Locate the cell with the specified text and output its [X, Y] center coordinate. 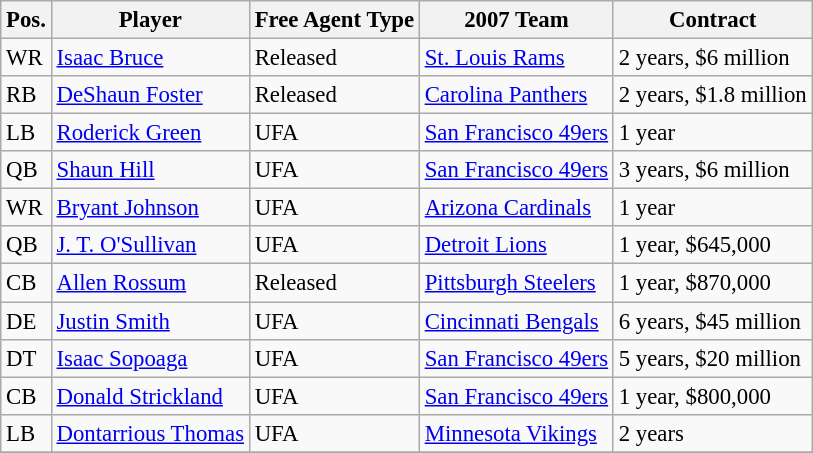
St. Louis Rams [516, 58]
Detroit Lions [516, 245]
Arizona Cardinals [516, 208]
Roderick Green [150, 133]
DT [26, 358]
Player [150, 20]
2 years, $6 million [712, 58]
6 years, $45 million [712, 321]
Bryant Johnson [150, 208]
Donald Strickland [150, 396]
1 year, $645,000 [712, 245]
Justin Smith [150, 321]
Dontarrious Thomas [150, 433]
Isaac Sopoaga [150, 358]
Cincinnati Bengals [516, 321]
Free Agent Type [334, 20]
Minnesota Vikings [516, 433]
5 years, $20 million [712, 358]
RB [26, 95]
Allen Rossum [150, 283]
Isaac Bruce [150, 58]
Shaun Hill [150, 170]
2 years [712, 433]
3 years, $6 million [712, 170]
Pittsburgh Steelers [516, 283]
1 year, $800,000 [712, 396]
J. T. O'Sullivan [150, 245]
DE [26, 321]
Carolina Panthers [516, 95]
2007 Team [516, 20]
Pos. [26, 20]
2 years, $1.8 million [712, 95]
DeShaun Foster [150, 95]
Contract [712, 20]
1 year, $870,000 [712, 283]
